Return the [x, y] coordinate for the center point of the cell that contains the specified text.  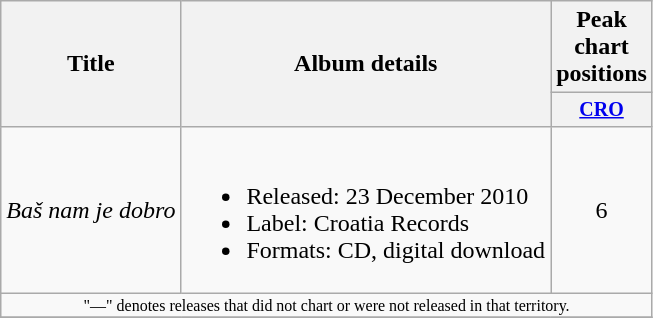
Peak chart positions [602, 47]
6 [602, 210]
Baš nam je dobro [91, 210]
Released: 23 December 2010Label: Croatia RecordsFormats: CD, digital download [366, 210]
Title [91, 64]
Album details [366, 64]
CRO [602, 110]
"—" denotes releases that did not chart or were not released in that territory. [327, 305]
